Pinpoint the cell where the given text exists, returning its (X, Y) midpoint coordinate. 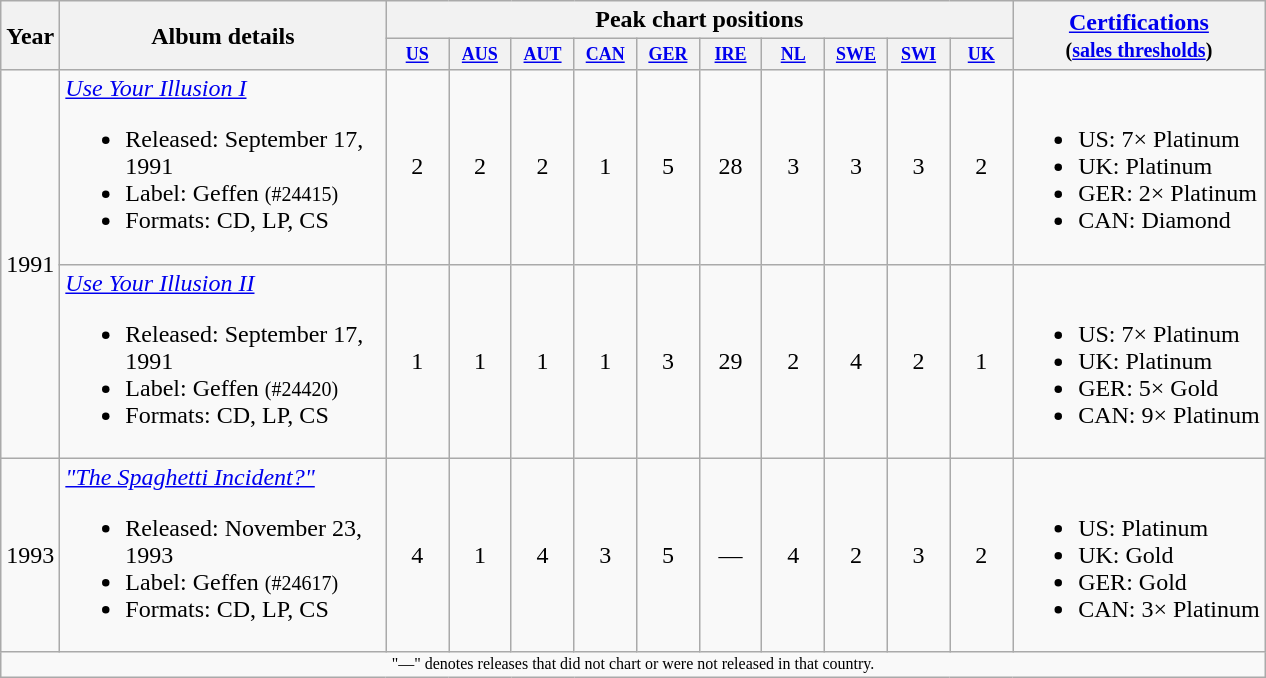
"—" denotes releases that did not chart or were not released in that country. (633, 664)
NL (794, 54)
"The Spaghetti Incident?"Released: November 23, 1993Label: Geffen (#24617)Formats: CD, LP, CS (223, 555)
Album details (223, 36)
UK (982, 54)
Use Your Illusion IIReleased: September 17, 1991Label: Geffen (#24420)Formats: CD, LP, CS (223, 361)
US: 7× PlatinumUK: PlatinumGER: 2× PlatinumCAN: Diamond (1140, 167)
Use Your Illusion IReleased: September 17, 1991Label: Geffen (#24415)Formats: CD, LP, CS (223, 167)
US: 7× PlatinumUK: PlatinumGER: 5× GoldCAN: 9× Platinum (1140, 361)
1991 (30, 264)
US: PlatinumUK: GoldGER: GoldCAN: 3× Platinum (1140, 555)
IRE (730, 54)
Year (30, 36)
SWI (918, 54)
28 (730, 167)
US (418, 54)
Certifications(sales thresholds) (1140, 36)
GER (668, 54)
AUT (542, 54)
— (730, 555)
CAN (606, 54)
AUS (480, 54)
Peak chart positions (700, 20)
SWE (856, 54)
1993 (30, 555)
29 (730, 361)
